Capture the cell that displays the provided text and extract its (X, Y) central coordinate. 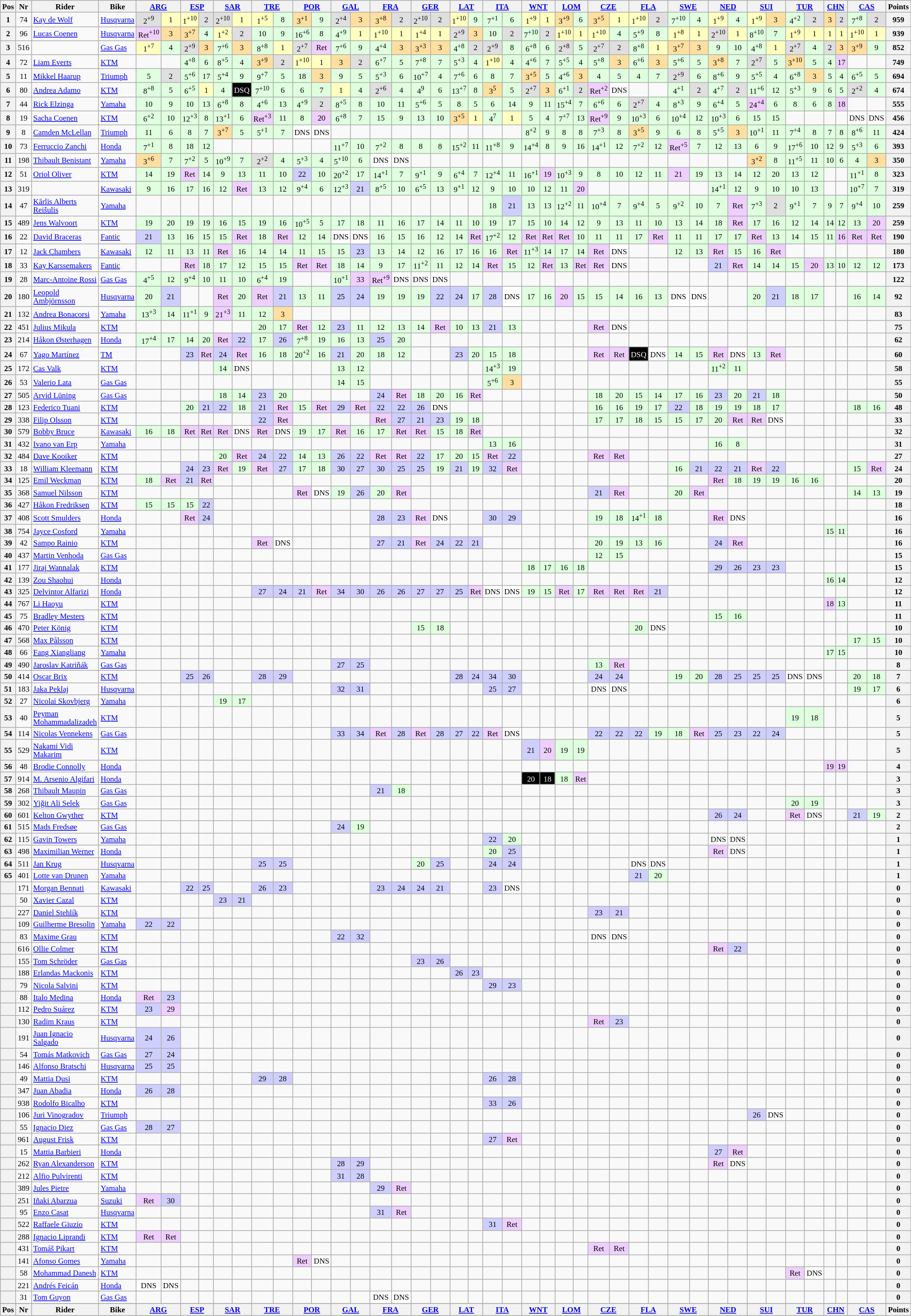
Scott Smulders (65, 518)
Xavier Cazal (65, 900)
Maximilian Werner (65, 851)
173 (898, 265)
Jaroslav Katriňák (65, 664)
Federico Tuani (65, 407)
3+10 (795, 62)
Ignacio Diez (65, 1127)
4+4 (381, 48)
59 (8, 802)
Camden McLellan (65, 132)
1+2 (223, 33)
52 (8, 701)
Tom Schröder (65, 961)
4+1 (678, 90)
6+7 (381, 62)
2+8 (564, 48)
Andrea Bonacorsi (65, 314)
67 (23, 354)
Ret+10 (149, 33)
39 (8, 543)
63 (8, 851)
Yago Martínez (65, 354)
9+7 (262, 76)
123 (23, 407)
Dave Kooiker (65, 456)
14+4 (531, 146)
65 (8, 876)
Italo Medina (65, 997)
80 (23, 90)
Nicolai Skovbjerg (65, 701)
Marc-Antoine Rossi (65, 279)
Ivano van Erp (65, 444)
14+3 (493, 368)
Gavin Towers (65, 839)
489 (23, 223)
347 (23, 1091)
Ignacio Liprandi (65, 1236)
Bobby Bruce (65, 431)
470 (23, 628)
Håkon Fredriksen (65, 505)
Ollie Colmer (65, 949)
141 (23, 1261)
Alfonso Bratschi (65, 1066)
109 (23, 924)
Julius Mikula (65, 327)
92 (898, 296)
Morgan Bennati (65, 888)
36 (8, 505)
Lotte van Drunen (65, 876)
Ret+3 (262, 118)
288 (23, 1236)
Rick Elzinga (65, 104)
Håkon Østerhagen (65, 340)
Brodie Connolly (65, 766)
5+9 (639, 33)
Thibault Benistant (65, 160)
Guilherme Bresolin (65, 924)
Zou Shaohui (65, 579)
5+1 (262, 132)
106 (23, 1115)
12+4 (493, 174)
Jules Pietre (65, 1188)
10+5 (302, 223)
522 (23, 1224)
3+2 (757, 160)
David Braceras (65, 237)
432 (23, 444)
511 (23, 863)
Peter König (65, 628)
Mattia Barbieri (65, 1151)
Nicola Salvini (65, 985)
Delvintor Alfarizi (65, 591)
2+6 (381, 90)
Juan Abadia (65, 1091)
17+4 (149, 340)
1+4 (421, 33)
190 (898, 237)
389 (23, 1188)
1+8 (678, 33)
11+3 (531, 251)
61 (8, 827)
Valerio Lata (65, 382)
122 (898, 279)
Enzo Casat (65, 1212)
Max Pålsson (65, 640)
12+2 (564, 205)
Erlandas Mackonis (65, 973)
11+8 (493, 146)
Rodolfo Bicalho (65, 1103)
6+1 (564, 90)
4+7 (718, 90)
13+1 (223, 118)
Yiğit Ali Selek (65, 802)
529 (23, 750)
Emil Weckman (65, 480)
338 (23, 419)
437 (23, 555)
579 (23, 431)
Mattia Dusi (65, 1078)
674 (898, 90)
Maxime Grau (65, 937)
9+2 (678, 205)
73 (23, 146)
Afonso Gomes (65, 1261)
Sampo Rainio (65, 543)
Leopold Ambjörnsson (65, 296)
2+4 (341, 19)
6+2 (149, 118)
350 (898, 160)
1+7 (149, 48)
555 (898, 104)
516 (23, 48)
5+8 (599, 62)
125 (23, 480)
17+6 (795, 146)
368 (23, 492)
74 (23, 19)
424 (898, 132)
188 (23, 973)
Lucas Coenen (65, 33)
Nicolas Vennekens (65, 733)
Liam Everts (65, 62)
155 (23, 961)
139 (23, 579)
427 (23, 505)
Juri Vinogradov (65, 1115)
Pedro Suárez (65, 1009)
Tom Guyon (65, 1297)
Fang Xiangliang (65, 652)
4+5 (149, 279)
Samuel Nilsson (65, 492)
484 (23, 456)
Mads Fredsøe (65, 827)
13+7 (459, 90)
37 (8, 518)
431 (23, 1249)
1+5 (262, 19)
171 (23, 888)
112 (23, 1009)
Ferruccio Zanchi (65, 146)
401 (23, 876)
568 (23, 640)
198 (23, 160)
Jiraj Wannalak (65, 567)
Arvid Lüning (65, 395)
15+4 (564, 104)
95 (23, 1212)
227 (23, 912)
212 (23, 1175)
938 (23, 1103)
Oriol Oliver (65, 174)
749 (898, 62)
5+4 (223, 76)
Cas Valk (65, 368)
8+2 (531, 132)
96 (23, 33)
3+3 (421, 48)
William Kleemann (65, 468)
Jan Krug (65, 863)
146 (23, 1066)
16+1 (531, 174)
694 (898, 76)
767 (23, 603)
Jack Chambers (65, 251)
408 (23, 518)
4+2 (795, 19)
325 (23, 591)
11+7 (341, 146)
15+2 (459, 146)
Peyman Mohammadalizadeh (65, 717)
114 (23, 733)
Oscar Brix (65, 677)
88 (23, 997)
57 (8, 778)
852 (898, 48)
Juan Ignacio Salgado (65, 1038)
45 (8, 616)
8+10 (757, 33)
Kārlis Alberts Reišulis (65, 205)
72 (23, 62)
959 (898, 19)
24+4 (757, 104)
41 (8, 567)
Jaka Peklaj (65, 689)
64 (8, 863)
Suzuki (118, 1200)
16+6 (302, 33)
Kelton Gwyther (65, 815)
Filip Olsson (65, 419)
393 (898, 146)
323 (898, 174)
7+7 (564, 118)
TM (118, 354)
221 (23, 1285)
Andrea Adamo (65, 90)
5+10 (341, 160)
616 (23, 949)
251 (23, 1200)
302 (23, 802)
Li Haoyu (65, 603)
56 (8, 766)
66 (23, 652)
262 (23, 1163)
7+4 (795, 132)
268 (23, 790)
Radim Kraus (65, 1021)
10+9 (223, 160)
8+3 (678, 104)
Nakami Vidi Makarim (65, 750)
214 (23, 340)
Raffaele Giuzio (65, 1224)
Daniel Stehlík (65, 912)
Martin Venhoda (65, 555)
414 (23, 677)
177 (23, 567)
939 (898, 33)
130 (23, 1021)
172 (23, 368)
515 (23, 827)
Bradley Mesters (65, 616)
183 (23, 689)
Kay Karssemakers (65, 265)
Jens Walvoort (65, 223)
505 (23, 395)
191 (23, 1038)
754 (23, 531)
Andrés Feicán (65, 1285)
Alfio Pulvirenti (65, 1175)
914 (23, 778)
46 (8, 628)
17+2 (493, 237)
498 (23, 851)
21+3 (223, 314)
Sacha Coenen (65, 118)
79 (23, 985)
Iñaki Abarzua (65, 1200)
Mohammad Danesh (65, 1273)
August Frisk (65, 1139)
43 (8, 591)
961 (23, 1139)
451 (23, 327)
11+5 (795, 160)
Mikkel Haarup (65, 76)
Tomás Matkovich (65, 1054)
Jayce Cosford (65, 531)
Ryan Alexanderson (65, 1163)
132 (23, 314)
115 (23, 839)
3+6 (149, 160)
13+3 (149, 314)
Thibault Maupin (65, 790)
Ret+5 (678, 146)
490 (23, 664)
456 (898, 118)
M. Arsenio Algifari (65, 778)
Ret+2 (599, 90)
Kay de Wolf (65, 19)
11+6 (757, 90)
3+1 (302, 19)
38 (8, 531)
Tomáš Pikart (65, 1249)
601 (23, 815)
